From the cell containing the given text, extract its center point as [X, Y] coordinate. 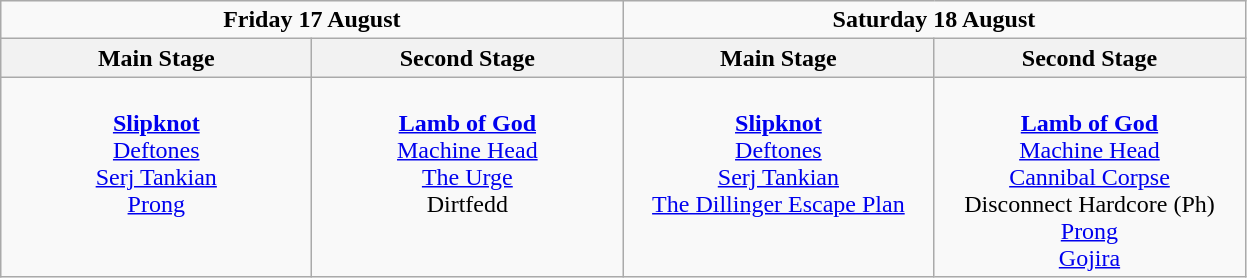
Lamb of God Machine Head Cannibal Corpse Disconnect Hardcore (Ph) Prong Gojira [1090, 177]
Slipknot Deftones Serj Tankian Prong [156, 177]
Saturday 18 August [934, 20]
Lamb of God Machine Head The Urge Dirtfedd [468, 177]
Slipknot Deftones Serj Tankian The Dillinger Escape Plan [778, 177]
Friday 17 August [312, 20]
